From the cell containing the given text, extract its center point as [X, Y] coordinate. 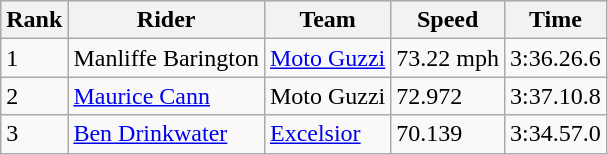
72.972 [448, 96]
Team [327, 20]
1 [34, 58]
Excelsior [327, 134]
Rank [34, 20]
Speed [448, 20]
3 [34, 134]
3:37.10.8 [556, 96]
3:34.57.0 [556, 134]
Rider [166, 20]
2 [34, 96]
Ben Drinkwater [166, 134]
Time [556, 20]
73.22 mph [448, 58]
3:36.26.6 [556, 58]
Maurice Cann [166, 96]
70.139 [448, 134]
Manliffe Barington [166, 58]
